Locate the cell with the specified text and output its (X, Y) center coordinate. 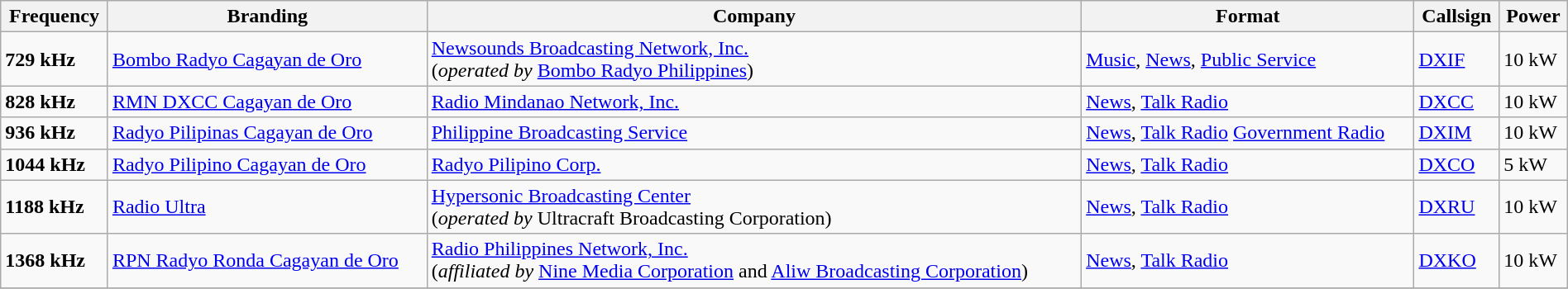
DXCO (1457, 164)
Radio Ultra (267, 206)
936 kHz (55, 133)
Callsign (1457, 17)
Format (1248, 17)
Radyo Pilipino Cagayan de Oro (267, 164)
DXRU (1457, 206)
RMN DXCC Cagayan de Oro (267, 102)
Radio Mindanao Network, Inc. (754, 102)
DXCC (1457, 102)
Frequency (55, 17)
1368 kHz (55, 261)
828 kHz (55, 102)
DXIM (1457, 133)
Hypersonic Broadcasting Center(operated by Ultracraft Broadcasting Corporation) (754, 206)
Philippine Broadcasting Service (754, 133)
DXKO (1457, 261)
Branding (267, 17)
Radyo Pilipino Corp. (754, 164)
Company (754, 17)
Bombo Radyo Cagayan de Oro (267, 59)
RPN Radyo Ronda Cagayan de Oro (267, 261)
729 kHz (55, 59)
News, Talk Radio Government Radio (1248, 133)
1188 kHz (55, 206)
Newsounds Broadcasting Network, Inc.(operated by Bombo Radyo Philippines) (754, 59)
Music, News, Public Service (1248, 59)
DXIF (1457, 59)
1044 kHz (55, 164)
Radyo Pilipinas Cagayan de Oro (267, 133)
5 kW (1533, 164)
Power (1533, 17)
Radio Philippines Network, Inc.(affiliated by Nine Media Corporation and Aliw Broadcasting Corporation) (754, 261)
